Provide the [x, y] coordinate of the cell's center where the given text is located.  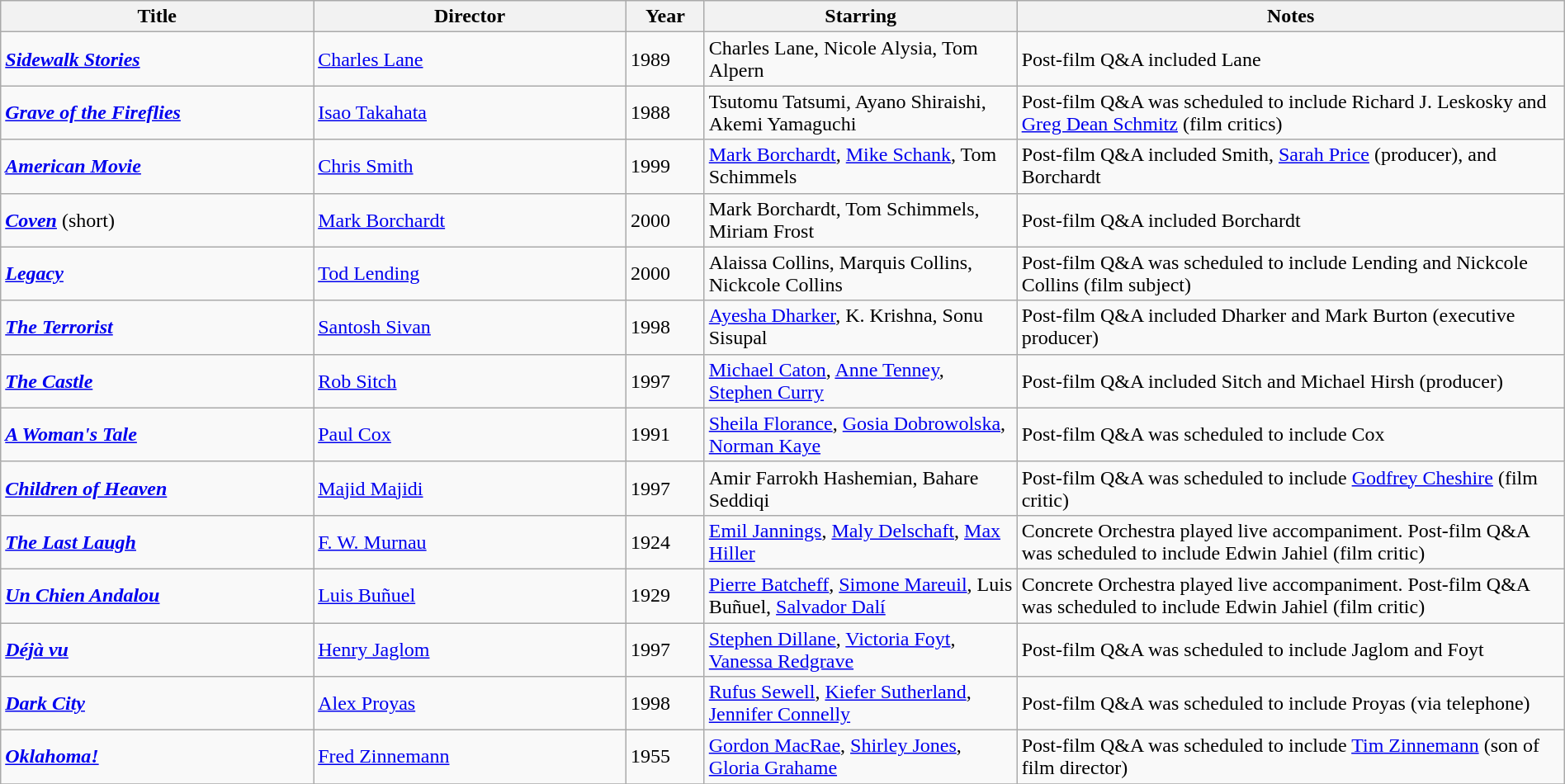
1924 [665, 541]
Director [470, 17]
Tod Lending [470, 274]
Charles Lane [470, 59]
Post-film Q&A included Dharker and Mark Burton (executive producer) [1291, 327]
F. W. Murnau [470, 541]
American Movie [157, 167]
Post-film Q&A was scheduled to include Tim Zinnemann (son of film director) [1291, 758]
1988 [665, 112]
Legacy [157, 274]
Grave of the Fireflies [157, 112]
Post-film Q&A was scheduled to include Richard J. Leskosky and Greg Dean Schmitz (film critics) [1291, 112]
Pierre Batcheff, Simone Mareuil, Luis Buñuel, Salvador Dalí [860, 596]
Déjà vu [157, 649]
Rufus Sewell, Kiefer Sutherland, Jennifer Connelly [860, 703]
Post-film Q&A was scheduled to include Godfrey Cheshire (film critic) [1291, 489]
Coven (short) [157, 220]
Title [157, 17]
Isao Takahata [470, 112]
Santosh Sivan [470, 327]
1955 [665, 758]
Children of Heaven [157, 489]
Paul Cox [470, 434]
Un Chien Andalou [157, 596]
Gordon MacRae, Shirley Jones, Gloria Grahame [860, 758]
Post-film Q&A was scheduled to include Lending and Nickcole Collins (film subject) [1291, 274]
1991 [665, 434]
Post-film Q&A was scheduled to include Cox [1291, 434]
Post-film Q&A included Smith, Sarah Price (producer), and Borchardt [1291, 167]
Starring [860, 17]
The Castle [157, 381]
Dark City [157, 703]
Alaissa Collins, Marquis Collins, Nickcole Collins [860, 274]
Amir Farrokh Hashemian, Bahare Seddiqi [860, 489]
Post-film Q&A included Sitch and Michael Hirsh (producer) [1291, 381]
Sidewalk Stories [157, 59]
Notes [1291, 17]
Mark Borchardt [470, 220]
A Woman's Tale [157, 434]
Michael Caton, Anne Tenney, Stephen Curry [860, 381]
1929 [665, 596]
Emil Jannings, Maly Delschaft, Max Hiller [860, 541]
Post-film Q&A was scheduled to include Jaglom and Foyt [1291, 649]
Mark Borchardt, Mike Schank, Tom Schimmels [860, 167]
Henry Jaglom [470, 649]
Charles Lane, Nicole Alysia, Tom Alpern [860, 59]
Post-film Q&A included Lane [1291, 59]
The Last Laugh [157, 541]
Sheila Florance, Gosia Dobrowolska, Norman Kaye [860, 434]
Oklahoma! [157, 758]
Stephen Dillane, Victoria Foyt, Vanessa Redgrave [860, 649]
1989 [665, 59]
Mark Borchardt, Tom Schimmels, Miriam Frost [860, 220]
Year [665, 17]
Fred Zinnemann [470, 758]
1999 [665, 167]
Chris Smith [470, 167]
Tsutomu Tatsumi, Ayano Shiraishi, Akemi Yamaguchi [860, 112]
Post-film Q&A was scheduled to include Proyas (via telephone) [1291, 703]
Luis Buñuel [470, 596]
The Terrorist [157, 327]
Rob Sitch [470, 381]
Ayesha Dharker, K. Krishna, Sonu Sisupal [860, 327]
Majid Majidi [470, 489]
Alex Proyas [470, 703]
Post-film Q&A included Borchardt [1291, 220]
